For the text-containing cell, return its midpoint in [x, y] coordinate format. 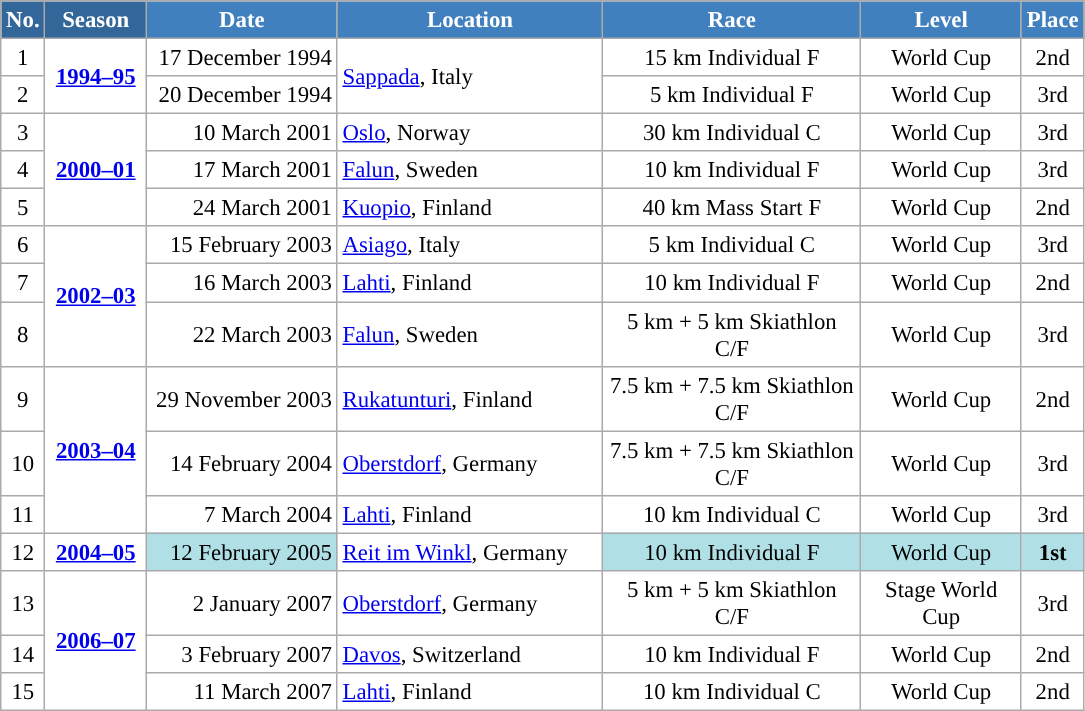
Level [942, 20]
Season [96, 20]
9 [23, 398]
14 [23, 654]
22 March 2003 [242, 334]
Race [732, 20]
14 February 2004 [242, 464]
Rukatunturi, Finland [470, 398]
17 March 2001 [242, 170]
2000–01 [96, 170]
Stage World Cup [942, 604]
Oslo, Norway [470, 133]
15 February 2003 [242, 245]
5 km Individual C [732, 245]
40 km Mass Start F [732, 208]
10 March 2001 [242, 133]
2003–04 [96, 450]
29 November 2003 [242, 398]
30 km Individual C [732, 133]
2006–07 [96, 641]
15 km Individual F [732, 58]
2004–05 [96, 552]
3 [23, 133]
3 February 2007 [242, 654]
6 [23, 245]
12 [23, 552]
13 [23, 604]
Davos, Switzerland [470, 654]
24 March 2001 [242, 208]
4 [23, 170]
1994–95 [96, 76]
16 March 2003 [242, 283]
Location [470, 20]
Kuopio, Finland [470, 208]
17 December 1994 [242, 58]
7 [23, 283]
15 [23, 692]
Date [242, 20]
5 [23, 208]
Sappada, Italy [470, 76]
10 [23, 464]
2 January 2007 [242, 604]
2 [23, 95]
1st [1052, 552]
8 [23, 334]
Reit im Winkl, Germany [470, 552]
11 March 2007 [242, 692]
5 km Individual F [732, 95]
11 [23, 514]
2002–03 [96, 296]
12 February 2005 [242, 552]
No. [23, 20]
1 [23, 58]
Place [1052, 20]
Asiago, Italy [470, 245]
7 March 2004 [242, 514]
20 December 1994 [242, 95]
